Extract the (X, Y) coordinate from the center of the cell holding the provided text.  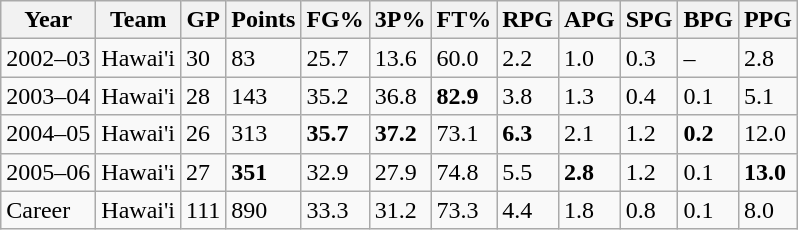
2004–05 (48, 134)
0.3 (649, 58)
FG% (335, 20)
13.0 (768, 172)
2002–03 (48, 58)
82.9 (464, 96)
27.9 (400, 172)
31.2 (400, 210)
37.2 (400, 134)
0.2 (708, 134)
BPG (708, 20)
313 (264, 134)
GP (204, 20)
1.3 (589, 96)
74.8 (464, 172)
4.4 (528, 210)
35.7 (335, 134)
60.0 (464, 58)
25.7 (335, 58)
Year (48, 20)
– (708, 58)
73.3 (464, 210)
3.8 (528, 96)
12.0 (768, 134)
33.3 (335, 210)
111 (204, 210)
2005–06 (48, 172)
5.1 (768, 96)
FT% (464, 20)
1.0 (589, 58)
351 (264, 172)
28 (204, 96)
143 (264, 96)
PPG (768, 20)
SPG (649, 20)
6.3 (528, 134)
Points (264, 20)
8.0 (768, 210)
2003–04 (48, 96)
35.2 (335, 96)
5.5 (528, 172)
27 (204, 172)
13.6 (400, 58)
0.8 (649, 210)
3P% (400, 20)
32.9 (335, 172)
0.4 (649, 96)
73.1 (464, 134)
Career (48, 210)
890 (264, 210)
Team (138, 20)
83 (264, 58)
1.8 (589, 210)
36.8 (400, 96)
26 (204, 134)
APG (589, 20)
2.2 (528, 58)
30 (204, 58)
2.1 (589, 134)
RPG (528, 20)
